From the cell containing the given text, extract its center point as [X, Y] coordinate. 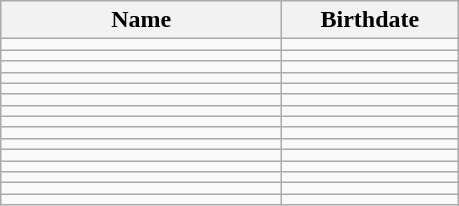
Name [142, 20]
Birthdate [370, 20]
